Locate the cell with the specified text and output its (X, Y) center coordinate. 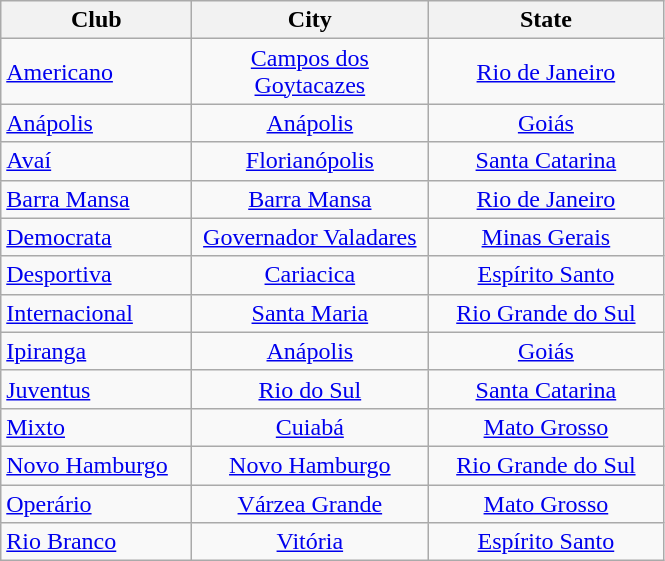
Governador Valadares (310, 237)
Club (96, 20)
Florianópolis (310, 161)
Vitória (310, 542)
Cuiabá (310, 427)
Ipiranga (96, 351)
Desportiva (96, 275)
Rio do Sul (310, 389)
Internacional (96, 313)
Campos dos Goytacazes (310, 72)
Avaí (96, 161)
State (546, 20)
Juventus (96, 389)
Cariacica (310, 275)
Rio Branco (96, 542)
Americano (96, 72)
Santa Maria (310, 313)
Minas Gerais (546, 237)
Mixto (96, 427)
Operário (96, 503)
Democrata (96, 237)
Várzea Grande (310, 503)
City (310, 20)
